Search for the cell housing the specified text and yield its [X, Y] center coordinate. 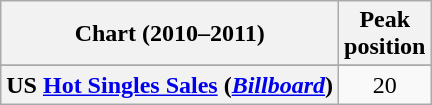
20 [385, 85]
Peakposition [385, 34]
US Hot Singles Sales (Billboard) [170, 85]
Chart (2010–2011) [170, 34]
